Pinpoint the cell where the given text exists, returning its (X, Y) midpoint coordinate. 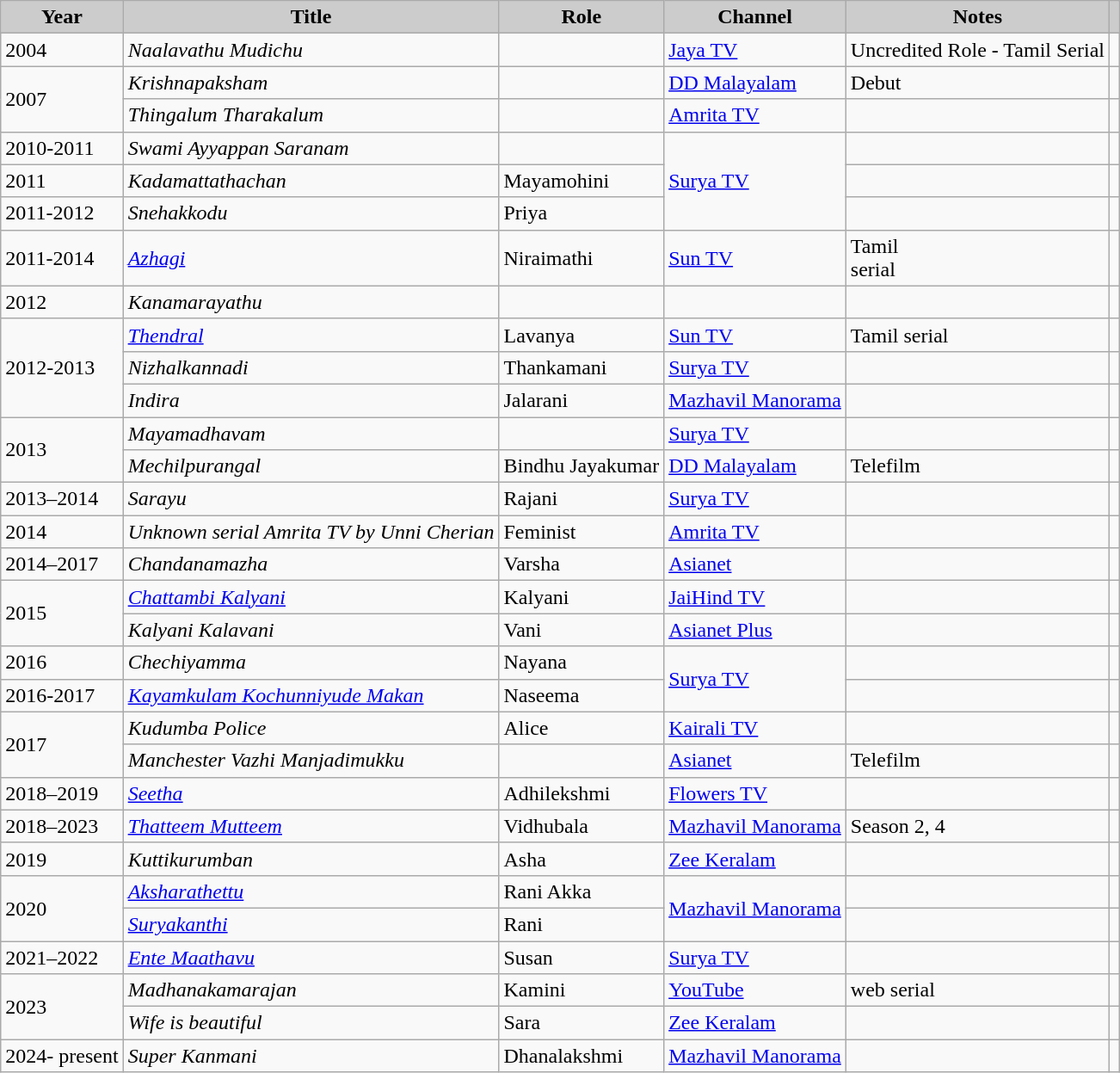
Kanamarayathu (311, 302)
Azhagi (311, 258)
Rani (582, 924)
2004 (62, 50)
Varsha (582, 564)
Rajani (582, 499)
2021–2022 (62, 958)
Kayamkulam Kochunniyude Makan (311, 695)
Dhanalakshmi (582, 1056)
Mayamadhavam (311, 433)
Thatteem Mutteem (311, 826)
2016-2017 (62, 695)
Lavanya (582, 335)
2013 (62, 449)
Naseema (582, 695)
2019 (62, 859)
Kalyani (582, 597)
2018–2019 (62, 793)
Adhilekshmi (582, 793)
Title (311, 17)
Thankamani (582, 367)
Ente Maathavu (311, 958)
Asianet Plus (755, 630)
Madhanakamarajan (311, 990)
2020 (62, 908)
Channel (755, 17)
Nayana (582, 663)
Jalarani (582, 400)
2013–2014 (62, 499)
2024- present (62, 1056)
Rani Akka (582, 891)
Kamini (582, 990)
Tamil serial (977, 335)
2011-2014 (62, 258)
Role (582, 17)
Debut (977, 83)
Kadamattathachan (311, 181)
Indira (311, 400)
Nizhalkannadi (311, 367)
2010-2011 (62, 148)
Thingalum Tharakalum (311, 115)
Priya (582, 213)
Thendral (311, 335)
Niraimathi (582, 258)
2011-2012 (62, 213)
2007 (62, 99)
Mechilpurangal (311, 466)
Vani (582, 630)
Super Kanmani (311, 1056)
2011 (62, 181)
2023 (62, 1007)
Vidhubala (582, 826)
Unknown serial Amrita TV by Unni Cherian (311, 532)
Suryakanthi (311, 924)
2012-2013 (62, 367)
Wife is beautiful (311, 1023)
Sarayu (311, 499)
Bindhu Jayakumar (582, 466)
2016 (62, 663)
Alice (582, 728)
Tamilserial (977, 258)
web serial (977, 990)
Sara (582, 1023)
Mayamohini (582, 181)
Chechiyamma (311, 663)
Jaya TV (755, 50)
Susan (582, 958)
Chandanamazha (311, 564)
Kudumba Police (311, 728)
Krishnapaksham (311, 83)
Aksharathettu (311, 891)
Season 2, 4 (977, 826)
YouTube (755, 990)
2017 (62, 744)
2015 (62, 614)
Seetha (311, 793)
2012 (62, 302)
JaiHind TV (755, 597)
Asha (582, 859)
Manchester Vazhi Manjadimukku (311, 761)
Notes (977, 17)
Naalavathu Mudichu (311, 50)
Chattambi Kalyani (311, 597)
Feminist (582, 532)
2014–2017 (62, 564)
Snehakkodu (311, 213)
2018–2023 (62, 826)
Uncredited Role - Tamil Serial (977, 50)
Kalyani Kalavani (311, 630)
Kairali TV (755, 728)
Swami Ayyappan Saranam (311, 148)
Flowers TV (755, 793)
2014 (62, 532)
Kuttikurumban (311, 859)
Year (62, 17)
